Pinpoint the cell where the given text exists, returning its [X, Y] midpoint coordinate. 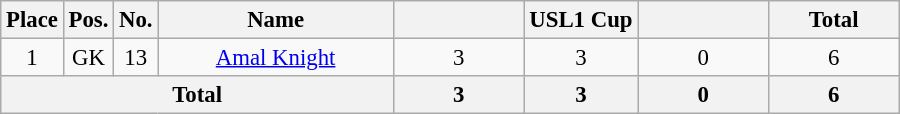
No. [136, 20]
USL1 Cup [581, 20]
GK [88, 58]
Pos. [88, 20]
Amal Knight [276, 58]
1 [32, 58]
Place [32, 20]
Name [276, 20]
13 [136, 58]
